Pinpoint the cell where the given text exists, returning its (x, y) midpoint coordinate. 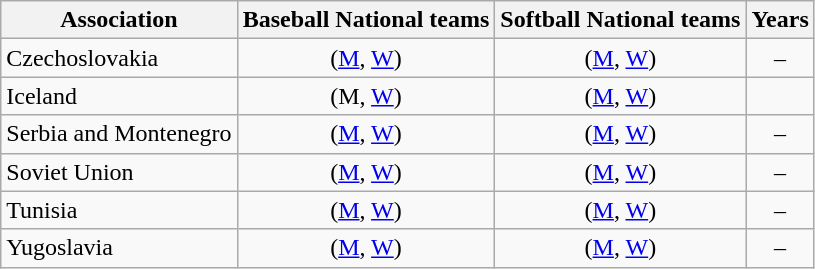
Association (119, 20)
Baseball National teams (366, 20)
Tunisia (119, 210)
Iceland (119, 96)
Soviet Union (119, 172)
Yugoslavia (119, 248)
Years (780, 20)
Serbia and Montenegro (119, 134)
Czechoslovakia (119, 58)
Softball National teams (620, 20)
